Provide the [X, Y] coordinate of the cell's center where the given text is located.  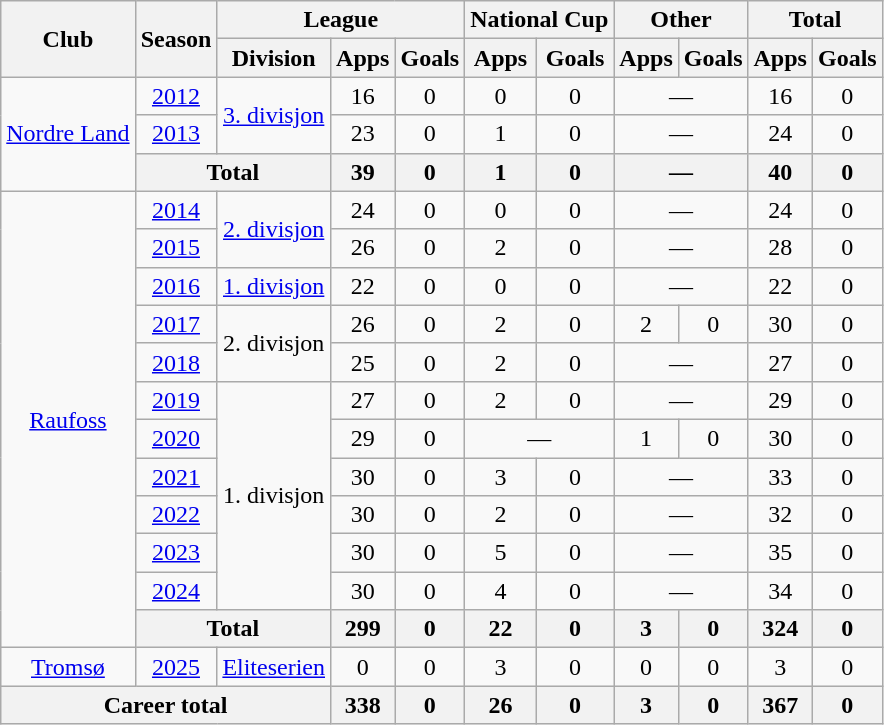
Tromsø [68, 667]
2023 [176, 553]
2013 [176, 134]
2024 [176, 591]
League [341, 20]
23 [363, 134]
2019 [176, 400]
299 [363, 629]
National Cup [540, 20]
2017 [176, 324]
2012 [176, 96]
40 [780, 172]
32 [780, 515]
25 [363, 362]
2016 [176, 286]
39 [363, 172]
2015 [176, 248]
Eliteserien [274, 667]
Division [274, 58]
Raufoss [68, 420]
2025 [176, 667]
2014 [176, 210]
367 [780, 705]
Nordre Land [68, 134]
2021 [176, 477]
2018 [176, 362]
33 [780, 477]
338 [363, 705]
Season [176, 39]
2022 [176, 515]
324 [780, 629]
4 [501, 591]
Club [68, 39]
34 [780, 591]
2020 [176, 438]
Other [681, 20]
3. divisjon [274, 115]
5 [501, 553]
35 [780, 553]
Career total [166, 705]
28 [780, 248]
